Identify which cell holds the provided text, then report its (X, Y) central coordinate. 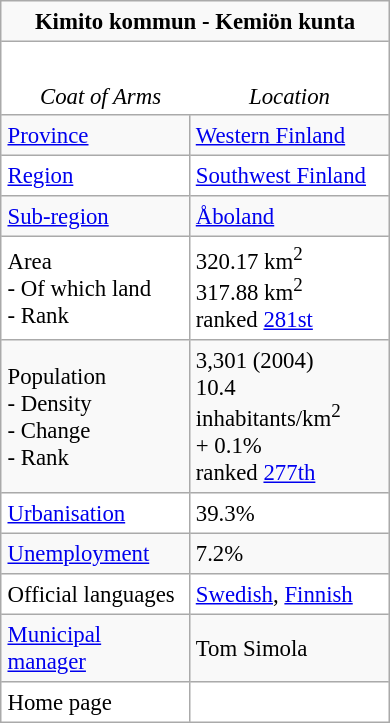
3,301 (2004)10.4 inhabitants/km2+ 0.1%ranked 277th (289, 416)
Region (95, 175)
39.3% (289, 513)
Coat of Arms Location (195, 78)
Urbanisation (95, 513)
Southwest Finland (289, 175)
Population- Density- Change- Rank (95, 416)
7.2% (289, 554)
320.17 km2317.88 km2ranked 281st (289, 288)
Åboland (289, 216)
Municipal manager (95, 649)
Province (95, 135)
Tom Simola (289, 649)
Western Finland (289, 135)
Sub-region (95, 216)
Kimito kommun - Kemiön kunta (195, 21)
Unemployment (95, 554)
Home page (95, 702)
Swedish, Finnish (289, 594)
Official languages (95, 594)
Area- Of which land- Rank (95, 288)
Coat of Arms (100, 96)
Location (290, 96)
